Capture the cell that displays the provided text and extract its (X, Y) central coordinate. 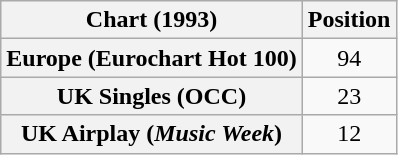
Europe (Eurochart Hot 100) (152, 58)
94 (349, 58)
Chart (1993) (152, 20)
12 (349, 134)
Position (349, 20)
23 (349, 96)
UK Singles (OCC) (152, 96)
UK Airplay (Music Week) (152, 134)
